Return the (x, y) coordinate for the center point of the cell that contains the specified text.  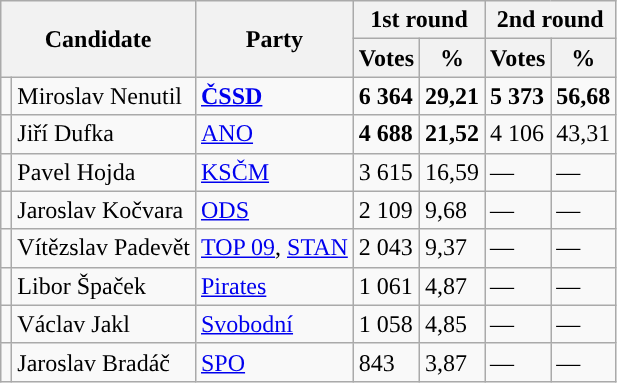
43,31 (584, 134)
Party (274, 39)
ODS (274, 210)
Libor Špaček (104, 286)
9,37 (452, 248)
843 (386, 362)
3 615 (386, 172)
SPO (274, 362)
4 106 (518, 134)
4,85 (452, 324)
4 688 (386, 134)
21,52 (452, 134)
Miroslav Nenutil (104, 96)
TOP 09, STAN (274, 248)
Jaroslav Bradáč (104, 362)
Jiří Dufka (104, 134)
ANO (274, 134)
ČSSD (274, 96)
Pirates (274, 286)
9,68 (452, 210)
3,87 (452, 362)
Jaroslav Kočvara (104, 210)
56,68 (584, 96)
4,87 (452, 286)
Candidate (98, 39)
16,59 (452, 172)
2 109 (386, 210)
Pavel Hojda (104, 172)
1 058 (386, 324)
1 061 (386, 286)
29,21 (452, 96)
1st round (418, 20)
6 364 (386, 96)
2nd round (550, 20)
5 373 (518, 96)
Vítězslav Padevět (104, 248)
2 043 (386, 248)
KSČM (274, 172)
Svobodní (274, 324)
Václav Jakl (104, 324)
